Locate the cell with the specified text and output its (X, Y) center coordinate. 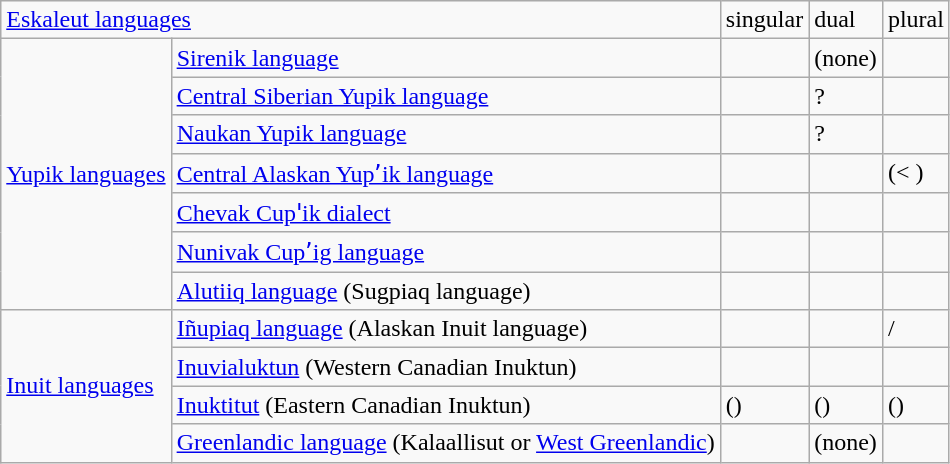
Inuit languages (86, 386)
Yupik languages (86, 174)
singular (764, 20)
/ (916, 329)
Naukan Yupik language (446, 134)
dual (846, 20)
(< ) (916, 173)
Inuktitut (Eastern Canadian Inuktun) (446, 405)
Nunivak Cupʼig language (446, 252)
Iñupiaq language (Alaskan Inuit language) (446, 329)
Central Siberian Yupik language (446, 96)
Eskaleut languages (361, 20)
Alutiiq language (Sugpiaq language) (446, 291)
Sirenik language (446, 58)
Greenlandic language (Kalaallisut or West Greenlandic) (446, 443)
Central Alaskan Yupʼik language (446, 173)
Inuvialuktun (Western Canadian Inuktun) (446, 367)
Chevak Cupꞌik dialect (446, 213)
plural (916, 20)
